Provide the [x, y] coordinate of the cell's center where the given text is located.  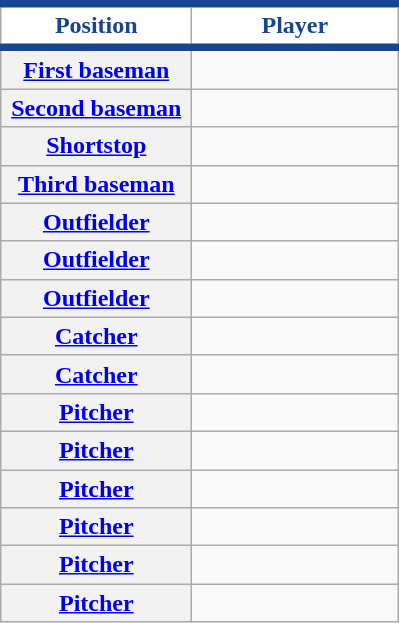
Second baseman [96, 108]
Position [96, 26]
First baseman [96, 68]
Third baseman [96, 184]
Player [295, 26]
Shortstop [96, 146]
